Return [x, y] of the center of cell containing provided text 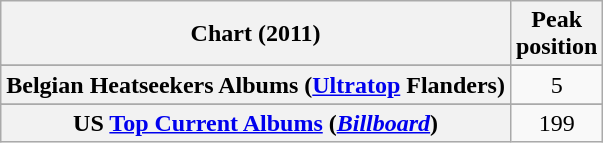
5 [556, 85]
Belgian Heatseekers Albums (Ultratop Flanders) [256, 85]
US Top Current Albums (Billboard) [256, 123]
Peakposition [556, 34]
199 [556, 123]
Chart (2011) [256, 34]
